Find where the given text appears and provide that cell's center as (x, y) coordinate. 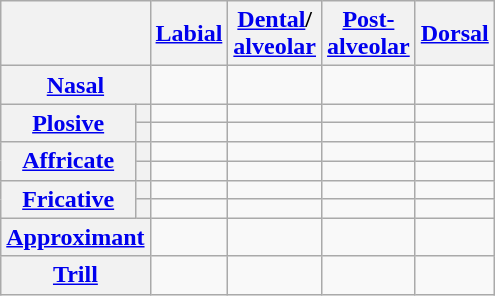
Dental/alveolar (275, 34)
Plosive (68, 123)
Fricative (68, 199)
Dorsal (454, 34)
Nasal (76, 85)
Approximant (76, 237)
Trill (76, 275)
Labial (189, 34)
Post-alveolar (369, 34)
Affricate (68, 161)
